Provide the (X, Y) coordinate of the cell's center where the given text is located.  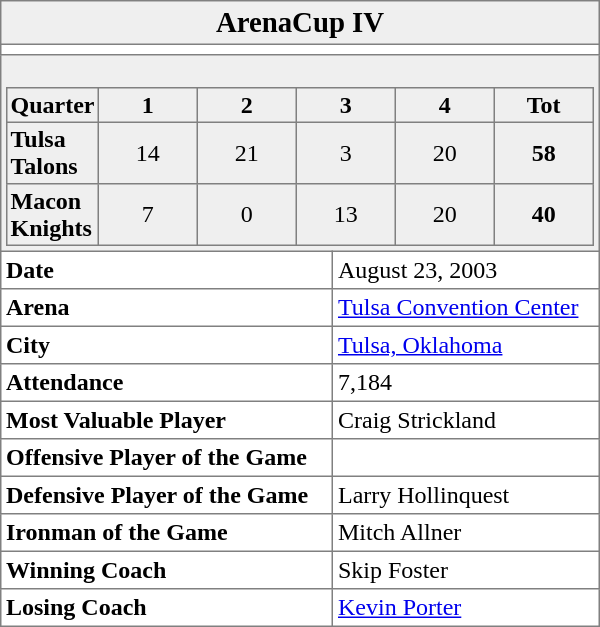
ArenaCup IV (300, 23)
Kevin Porter (466, 608)
Arena (167, 308)
Ironman of the Game (167, 533)
Winning Coach (167, 570)
Defensive Player of the Game (167, 495)
21 (246, 153)
Macon Knights (52, 215)
14 (148, 153)
City (167, 345)
Larry Hollinquest (466, 495)
0 (246, 215)
58 (544, 153)
Skip Foster (466, 570)
Mitch Allner (466, 533)
13 (346, 215)
Losing Coach (167, 608)
Tulsa Convention Center (466, 308)
Attendance (167, 383)
40 (544, 215)
7,184 (466, 383)
2 (246, 105)
Craig Strickland (466, 420)
Quarter 1 2 3 4 Tot Tulsa Talons 14 21 3 20 58 Macon Knights 7 0 13 20 40 (300, 153)
Tot (544, 105)
Tulsa, Oklahoma (466, 345)
Quarter (52, 105)
Most Valuable Player (167, 420)
4 (444, 105)
Tulsa Talons (52, 153)
Date (167, 270)
Offensive Player of the Game (167, 458)
August 23, 2003 (466, 270)
1 (148, 105)
7 (148, 215)
